Return the (X, Y) coordinate for the center point of the cell that contains the specified text.  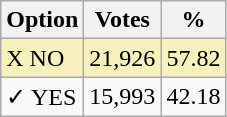
X NO (42, 58)
15,993 (122, 97)
42.18 (194, 97)
Option (42, 20)
✓ YES (42, 97)
% (194, 20)
21,926 (122, 58)
Votes (122, 20)
57.82 (194, 58)
